Extract the [X, Y] coordinate from the center of the cell holding the provided text.  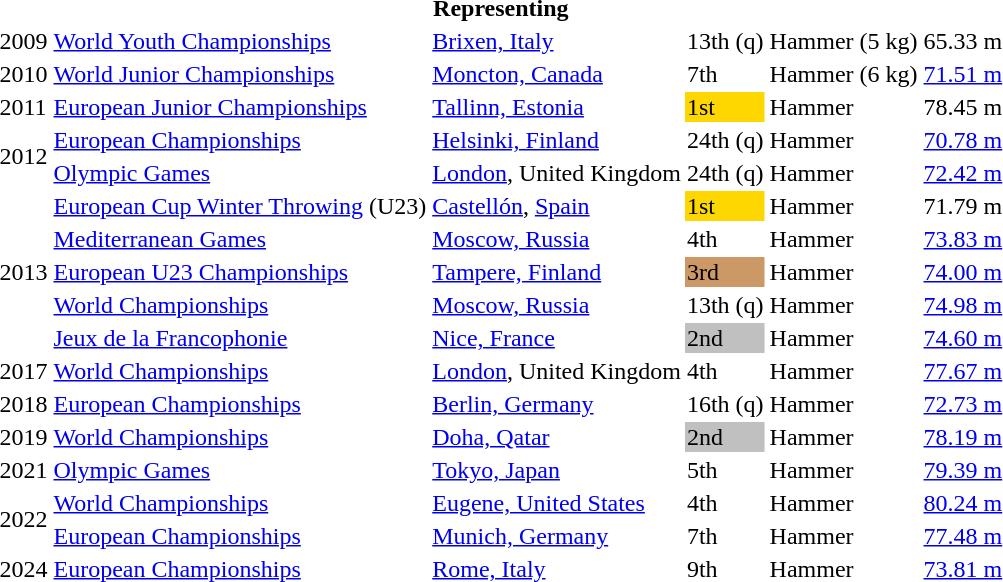
Berlin, Germany [557, 404]
World Junior Championships [240, 74]
Mediterranean Games [240, 239]
5th [725, 470]
16th (q) [725, 404]
Eugene, United States [557, 503]
3rd [725, 272]
Doha, Qatar [557, 437]
European U23 Championships [240, 272]
Tampere, Finland [557, 272]
Brixen, Italy [557, 41]
Helsinki, Finland [557, 140]
Nice, France [557, 338]
Castellón, Spain [557, 206]
Tallinn, Estonia [557, 107]
Tokyo, Japan [557, 470]
Hammer (6 kg) [844, 74]
European Cup Winter Throwing (U23) [240, 206]
Munich, Germany [557, 536]
Moncton, Canada [557, 74]
Hammer (5 kg) [844, 41]
World Youth Championships [240, 41]
European Junior Championships [240, 107]
Jeux de la Francophonie [240, 338]
